Extract the [x, y] coordinate from the center of the cell holding the provided text.  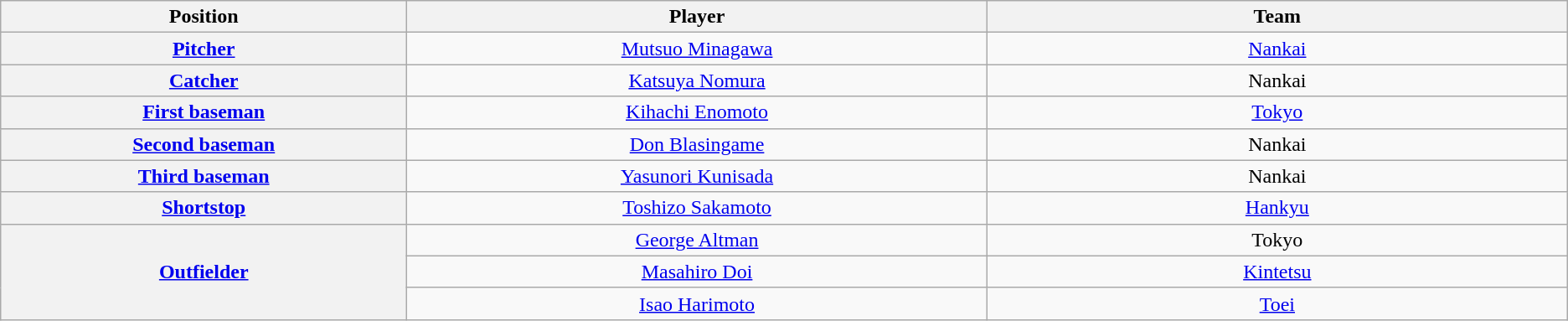
Player [697, 17]
Hankyu [1277, 208]
Kihachi Enomoto [697, 112]
Yasunori Kunisada [697, 176]
Toei [1277, 303]
Outfielder [204, 272]
Second baseman [204, 144]
Position [204, 17]
Katsuya Nomura [697, 80]
Catcher [204, 80]
Team [1277, 17]
Shortstop [204, 208]
George Altman [697, 240]
Kintetsu [1277, 272]
Third baseman [204, 176]
First baseman [204, 112]
Pitcher [204, 49]
Mutsuo Minagawa [697, 49]
Masahiro Doi [697, 272]
Isao Harimoto [697, 303]
Don Blasingame [697, 144]
Toshizo Sakamoto [697, 208]
